Find where the given text appears and provide that cell's center as [X, Y] coordinate. 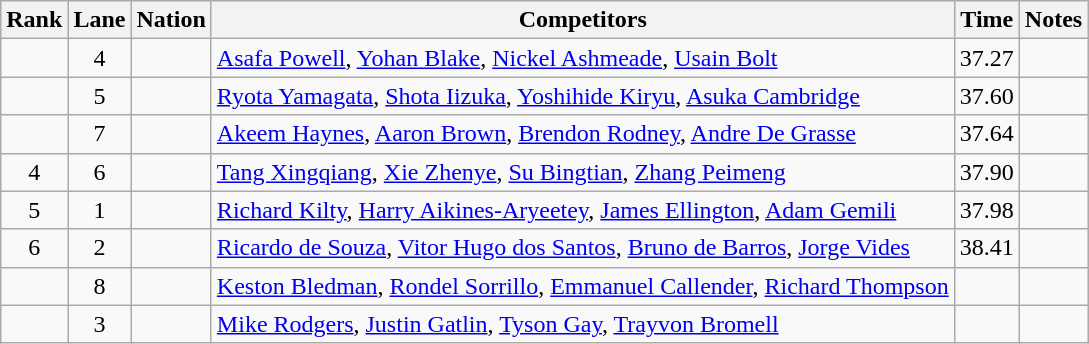
Akeem Haynes, Aaron Brown, Brendon Rodney, Andre De Grasse [582, 134]
Competitors [582, 20]
37.27 [986, 58]
Tang Xingqiang, Xie Zhenye, Su Bingtian, Zhang Peimeng [582, 172]
7 [100, 134]
Rank [34, 20]
37.98 [986, 210]
37.60 [986, 96]
3 [100, 324]
Nation [171, 20]
Ricardo de Souza, Vitor Hugo dos Santos, Bruno de Barros, Jorge Vides [582, 248]
Ryota Yamagata, Shota Iizuka, Yoshihide Kiryu, Asuka Cambridge [582, 96]
8 [100, 286]
37.90 [986, 172]
2 [100, 248]
1 [100, 210]
Keston Bledman, Rondel Sorrillo, Emmanuel Callender, Richard Thompson [582, 286]
Lane [100, 20]
Asafa Powell, Yohan Blake, Nickel Ashmeade, Usain Bolt [582, 58]
Notes [1053, 20]
Time [986, 20]
Mike Rodgers, Justin Gatlin, Tyson Gay, Trayvon Bromell [582, 324]
Richard Kilty, Harry Aikines-Aryeetey, James Ellington, Adam Gemili [582, 210]
38.41 [986, 248]
37.64 [986, 134]
